Provide the [X, Y] coordinate of the cell's center where the given text is located.  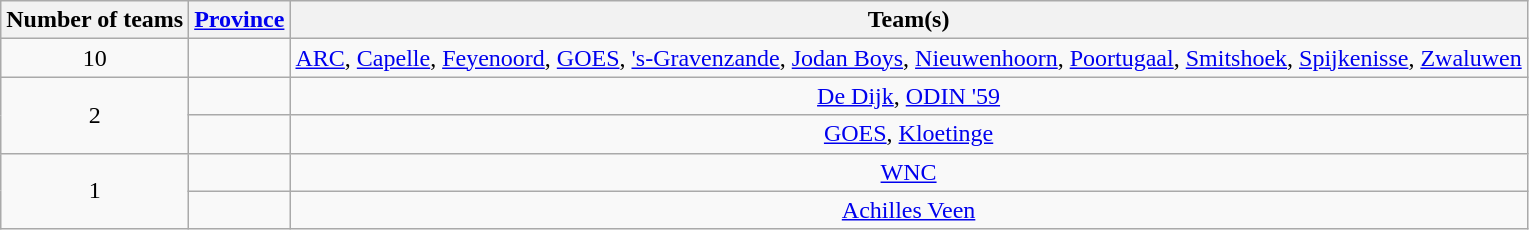
Province [240, 20]
10 [95, 58]
2 [95, 115]
ARC, Capelle, Feyenoord, GOES, 's-Gravenzande, Jodan Boys, Nieuwenhoorn, Poortugaal, Smitshoek, Spijkenisse, Zwaluwen [908, 58]
GOES, Kloetinge [908, 134]
Achilles Veen [908, 210]
De Dijk, ODIN '59 [908, 96]
Number of teams [95, 20]
WNC [908, 172]
Team(s) [908, 20]
1 [95, 191]
